Return [X, Y] of the center of cell containing provided text 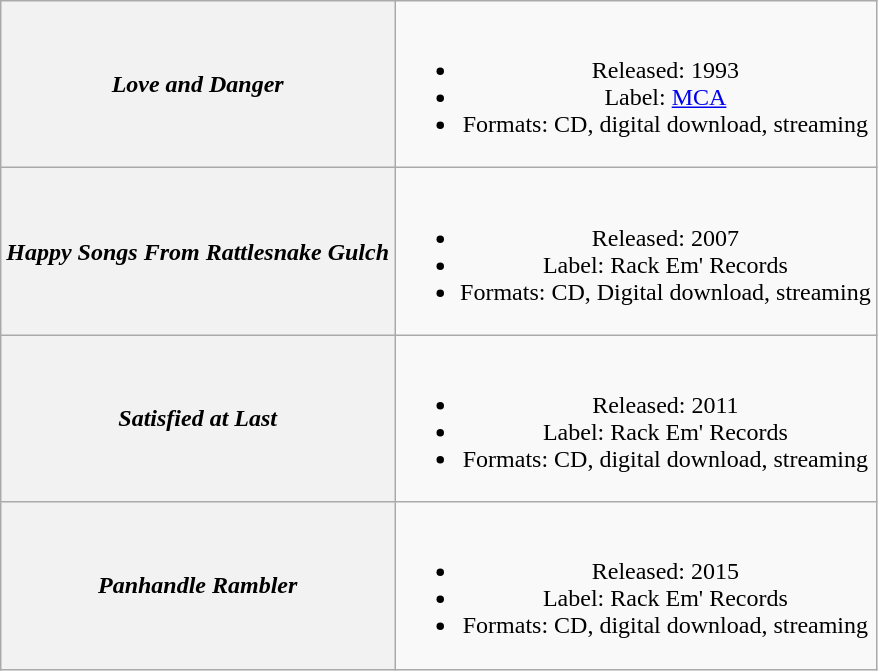
Love and Danger [198, 84]
Released: 1993Label: MCAFormats: CD, digital download, streaming [636, 84]
Happy Songs From Rattlesnake Gulch [198, 252]
Released: 2007Label: Rack Em' RecordsFormats: CD, Digital download, streaming [636, 252]
Released: 2011Label: Rack Em' RecordsFormats: CD, digital download, streaming [636, 418]
Panhandle Rambler [198, 586]
Satisfied at Last [198, 418]
Released: 2015Label: Rack Em' RecordsFormats: CD, digital download, streaming [636, 586]
